Return the (X, Y) coordinate for the center point of the cell that contains the specified text.  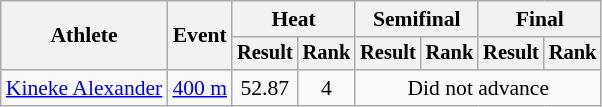
400 m (200, 88)
4 (327, 88)
Heat (294, 19)
52.87 (265, 88)
Kineke Alexander (84, 88)
Did not advance (478, 88)
Semifinal (416, 19)
Event (200, 36)
Athlete (84, 36)
Final (540, 19)
